Find where the given text appears and provide that cell's center as [X, Y] coordinate. 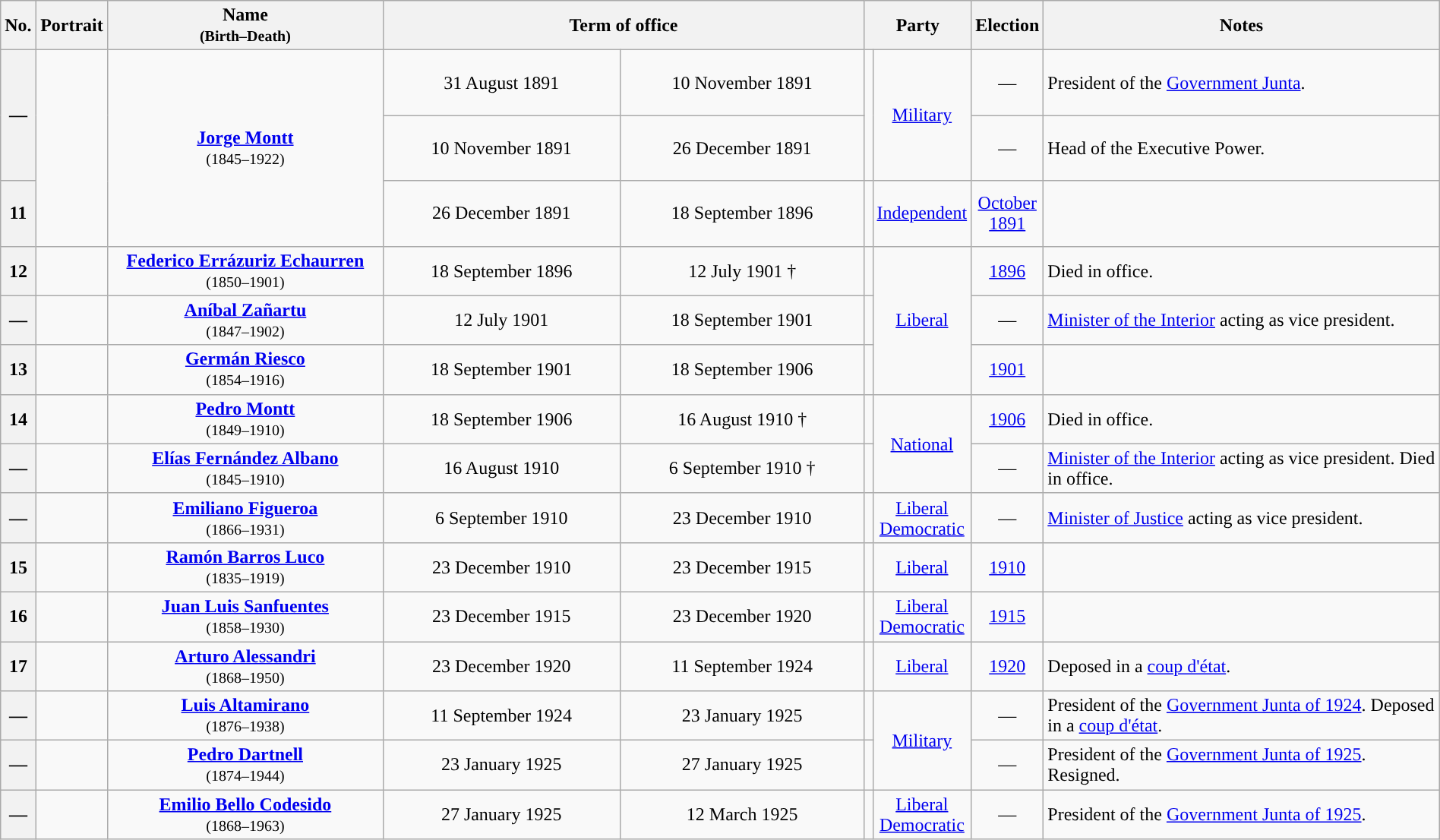
Party [917, 26]
1896 [1007, 270]
12 July 1901 [501, 321]
14 [18, 419]
Arturo Alessandri(1868–1950) [245, 665]
Minister of the Interior acting as vice president. Died in office. [1241, 468]
1906 [1007, 419]
6 September 1910 † [742, 468]
31 August 1891 [501, 83]
President of the Government Junta of 1925. Resigned. [1241, 766]
Minister of Justice acting as vice president. [1241, 518]
Ramón Barros Luco(1835–1919) [245, 567]
13 [18, 369]
Minister of the Interior acting as vice president. [1241, 321]
Election [1007, 26]
12 July 1901 † [742, 270]
16 August 1910 † [742, 419]
No. [18, 26]
Emiliano Figueroa(1866–1931) [245, 518]
President of the Government Junta of 1924. Deposed in a coup d'état. [1241, 715]
Term of office [624, 26]
Head of the Executive Power. [1241, 148]
15 [18, 567]
Aníbal Zañartu(1847–1902) [245, 321]
Luis Altamirano(1876–1938) [245, 715]
1920 [1007, 665]
Name(Birth–Death) [245, 26]
Emilio Bello Codesido(1868–1963) [245, 814]
Jorge Montt(1845–1922) [245, 148]
October 1891 [1007, 213]
Germán Riesco(1854–1916) [245, 369]
Elías Fernández Albano(1845–1910) [245, 468]
Pedro Montt(1849–1910) [245, 419]
Juan Luis Sanfuentes(1858–1930) [245, 617]
17 [18, 665]
National [922, 444]
1901 [1007, 369]
President of the Government Junta. [1241, 83]
Portrait [71, 26]
1910 [1007, 567]
16 August 1910 [501, 468]
16 [18, 617]
12 March 1925 [742, 814]
1915 [1007, 617]
6 September 1910 [501, 518]
11 [18, 213]
President of the Government Junta of 1925. [1241, 814]
12 [18, 270]
Federico Errázuriz Echaurren(1850–1901) [245, 270]
Notes [1241, 26]
Pedro Dartnell(1874–1944) [245, 766]
Deposed in a coup d'état. [1241, 665]
Independent [922, 213]
